Find where the given text appears and provide that cell's center as [X, Y] coordinate. 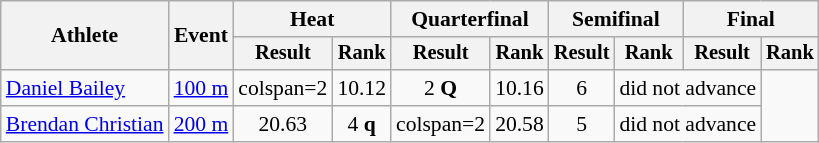
Final [751, 19]
Heat [312, 19]
Event [202, 36]
10.12 [362, 88]
10.16 [520, 88]
20.58 [520, 124]
6 [582, 88]
Athlete [85, 36]
2 Q [440, 88]
100 m [202, 88]
Quarterfinal [470, 19]
Daniel Bailey [85, 88]
Semifinal [616, 19]
4 q [362, 124]
5 [582, 124]
20.63 [282, 124]
200 m [202, 124]
Brendan Christian [85, 124]
